Scan for the cell matching the given text and deliver its [x, y] coordinate at center. 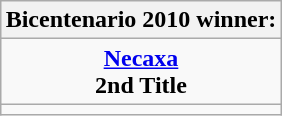
Bicentenario 2010 winner: [141, 20]
Necaxa2nd Title [141, 72]
